Determine the [x, y] coordinate at the center of the cell enclosing the given text.  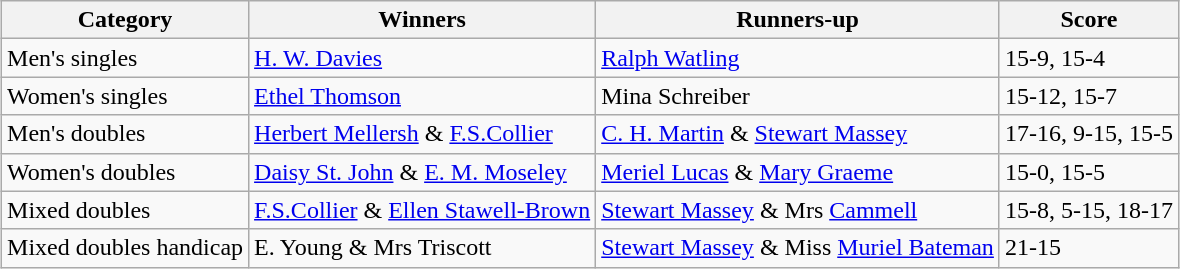
Score [1088, 20]
Category [126, 20]
Ralph Watling [798, 58]
21-15 [1088, 248]
E. Young & Mrs Triscott [422, 248]
Women's doubles [126, 172]
Women's singles [126, 96]
Runners-up [798, 20]
Mina Schreiber [798, 96]
Ethel Thomson [422, 96]
Men's doubles [126, 134]
F.S.Collier & Ellen Stawell-Brown [422, 210]
15-0, 15-5 [1088, 172]
Daisy St. John & E. M. Moseley [422, 172]
17-16, 9-15, 15-5 [1088, 134]
Stewart Massey & Miss Muriel Bateman [798, 248]
Men's singles [126, 58]
Mixed doubles handicap [126, 248]
Mixed doubles [126, 210]
15-12, 15-7 [1088, 96]
C. H. Martin & Stewart Massey [798, 134]
Herbert Mellersh & F.S.Collier [422, 134]
H. W. Davies [422, 58]
Meriel Lucas & Mary Graeme [798, 172]
15-8, 5-15, 18-17 [1088, 210]
Stewart Massey & Mrs Cammell [798, 210]
15-9, 15-4 [1088, 58]
Winners [422, 20]
